Detect which cell encompasses the target text, then output its (x, y) center coordinate. 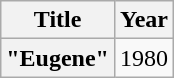
Year (144, 20)
Title (58, 20)
1980 (144, 58)
"Eugene" (58, 58)
